Extract the (x, y) coordinate from the center of the cell holding the provided text.  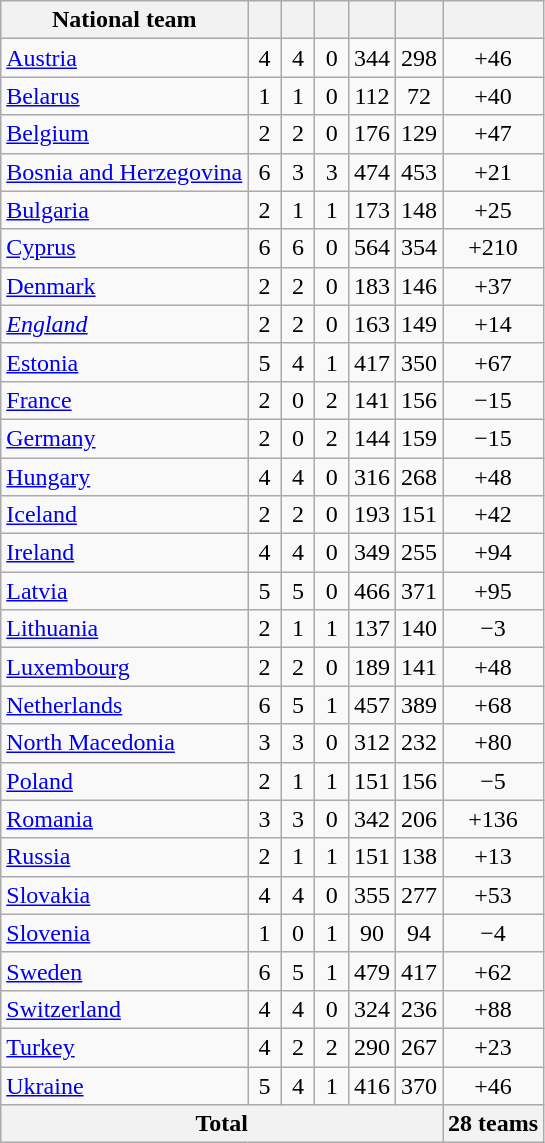
Slovenia (124, 933)
Turkey (124, 1047)
28 teams (494, 1124)
466 (372, 591)
+13 (494, 857)
370 (418, 1085)
140 (418, 629)
267 (418, 1047)
+94 (494, 553)
Germany (124, 438)
Bosnia and Herzegovina (124, 172)
+25 (494, 210)
−3 (494, 629)
−5 (494, 781)
+23 (494, 1047)
+67 (494, 362)
+37 (494, 286)
Belarus (124, 96)
+210 (494, 248)
193 (372, 515)
94 (418, 933)
144 (372, 438)
Belgium (124, 134)
176 (372, 134)
316 (372, 477)
173 (372, 210)
+40 (494, 96)
Total (222, 1124)
Cyprus (124, 248)
+53 (494, 895)
236 (418, 1009)
355 (372, 895)
Denmark (124, 286)
Bulgaria (124, 210)
+62 (494, 971)
290 (372, 1047)
159 (418, 438)
277 (418, 895)
Slovakia (124, 895)
342 (372, 819)
+14 (494, 324)
+80 (494, 743)
Austria (124, 58)
112 (372, 96)
Russia (124, 857)
146 (418, 286)
Latvia (124, 591)
+21 (494, 172)
189 (372, 667)
268 (418, 477)
312 (372, 743)
232 (418, 743)
+136 (494, 819)
France (124, 400)
Iceland (124, 515)
344 (372, 58)
298 (418, 58)
183 (372, 286)
Estonia (124, 362)
138 (418, 857)
England (124, 324)
137 (372, 629)
Ireland (124, 553)
+42 (494, 515)
389 (418, 705)
354 (418, 248)
+68 (494, 705)
Netherlands (124, 705)
129 (418, 134)
206 (418, 819)
90 (372, 933)
Romania (124, 819)
Luxembourg (124, 667)
457 (372, 705)
350 (418, 362)
453 (418, 172)
Poland (124, 781)
+88 (494, 1009)
324 (372, 1009)
474 (372, 172)
Hungary (124, 477)
+47 (494, 134)
Sweden (124, 971)
North Macedonia (124, 743)
349 (372, 553)
255 (418, 553)
−4 (494, 933)
+95 (494, 591)
Ukraine (124, 1085)
72 (418, 96)
Lithuania (124, 629)
National team (124, 20)
416 (372, 1085)
149 (418, 324)
163 (372, 324)
479 (372, 971)
Switzerland (124, 1009)
371 (418, 591)
564 (372, 248)
148 (418, 210)
